Find where the given text appears and provide that cell's center as [x, y] coordinate. 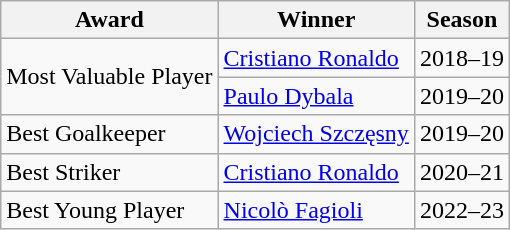
Best Young Player [110, 210]
2018–19 [462, 58]
Best Striker [110, 172]
2022–23 [462, 210]
Nicolò Fagioli [316, 210]
Most Valuable Player [110, 77]
Award [110, 20]
Wojciech Szczęsny [316, 134]
Winner [316, 20]
2020–21 [462, 172]
Best Goalkeeper [110, 134]
Paulo Dybala [316, 96]
Season [462, 20]
